For the text-containing cell, return its midpoint in [X, Y] coordinate format. 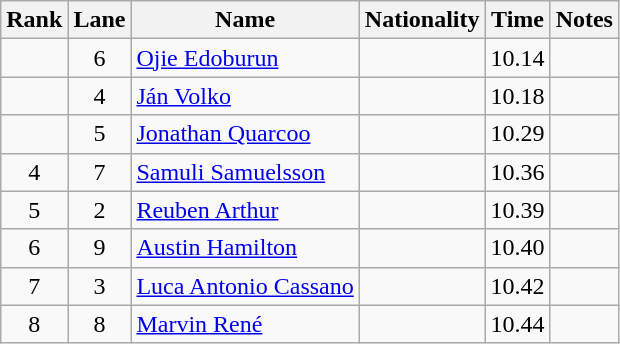
9 [100, 248]
Reuben Arthur [245, 210]
Nationality [422, 20]
Ján Volko [245, 96]
10.18 [518, 96]
10.42 [518, 286]
10.40 [518, 248]
Marvin René [245, 324]
10.44 [518, 324]
10.29 [518, 134]
10.36 [518, 172]
Notes [584, 20]
Ojie Edoburun [245, 58]
10.14 [518, 58]
Name [245, 20]
Austin Hamilton [245, 248]
Rank [34, 20]
Luca Antonio Cassano [245, 286]
10.39 [518, 210]
2 [100, 210]
Jonathan Quarcoo [245, 134]
3 [100, 286]
Samuli Samuelsson [245, 172]
Time [518, 20]
Lane [100, 20]
